Find where the given text appears and provide that cell's center as [X, Y] coordinate. 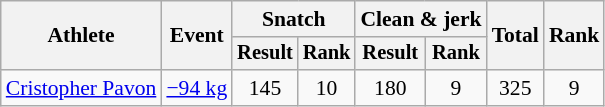
10 [327, 88]
−94 kg [196, 88]
Clean & jerk [420, 19]
Total [516, 36]
145 [265, 88]
325 [516, 88]
Event [196, 36]
180 [390, 88]
Athlete [82, 36]
Snatch [294, 19]
Cristopher Pavon [82, 88]
